Detect which cell encompasses the target text, then output its (x, y) center coordinate. 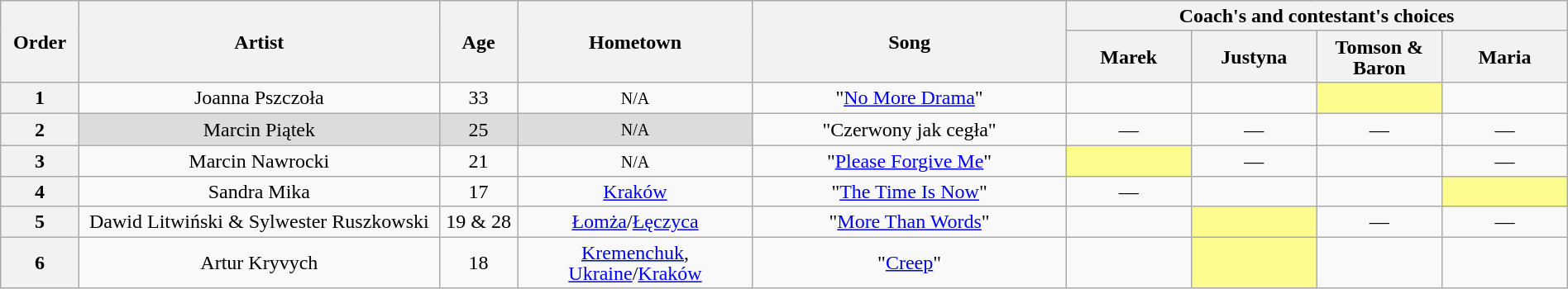
Dawid Litwiński & Sylwester Ruszkowski (259, 221)
"Creep" (910, 263)
21 (478, 161)
Kraków (635, 192)
33 (478, 97)
Joanna Pszczoła (259, 97)
Maria (1505, 56)
25 (478, 129)
"No More Drama" (910, 97)
1 (40, 97)
3 (40, 161)
Marcin Piątek (259, 129)
Song (910, 41)
5 (40, 221)
18 (478, 263)
"Please Forgive Me" (910, 161)
Kremenchuk, Ukraine/Kraków (635, 263)
6 (40, 263)
Marek (1129, 56)
4 (40, 192)
Marcin Nawrocki (259, 161)
Justyna (1255, 56)
Sandra Mika (259, 192)
2 (40, 129)
Tomson & Baron (1379, 56)
Coach's and contestant's choices (1317, 17)
Artur Kryvych (259, 263)
19 & 28 (478, 221)
"More Than Words" (910, 221)
Hometown (635, 41)
Age (478, 41)
Order (40, 41)
17 (478, 192)
"The Time Is Now" (910, 192)
"Czerwony jak cegła" (910, 129)
Artist (259, 41)
Łomża/Łęczyca (635, 221)
